Extract the [X, Y] coordinate from the center of the cell holding the provided text.  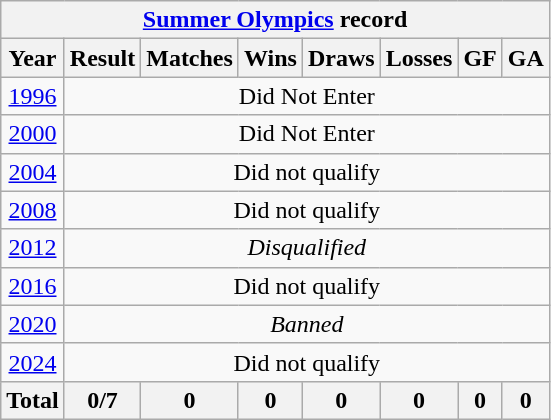
1996 [33, 96]
Losses [419, 58]
2012 [33, 248]
GA [526, 58]
Total [33, 400]
2020 [33, 324]
Disqualified [306, 248]
Year [33, 58]
0/7 [102, 400]
2016 [33, 286]
Wins [270, 58]
2000 [33, 134]
2024 [33, 362]
2004 [33, 172]
Result [102, 58]
GF [480, 58]
Banned [306, 324]
Matches [190, 58]
2008 [33, 210]
Draws [341, 58]
Summer Olympics record [276, 20]
